Provide the (x, y) coordinate of the cell's center where the given text is located.  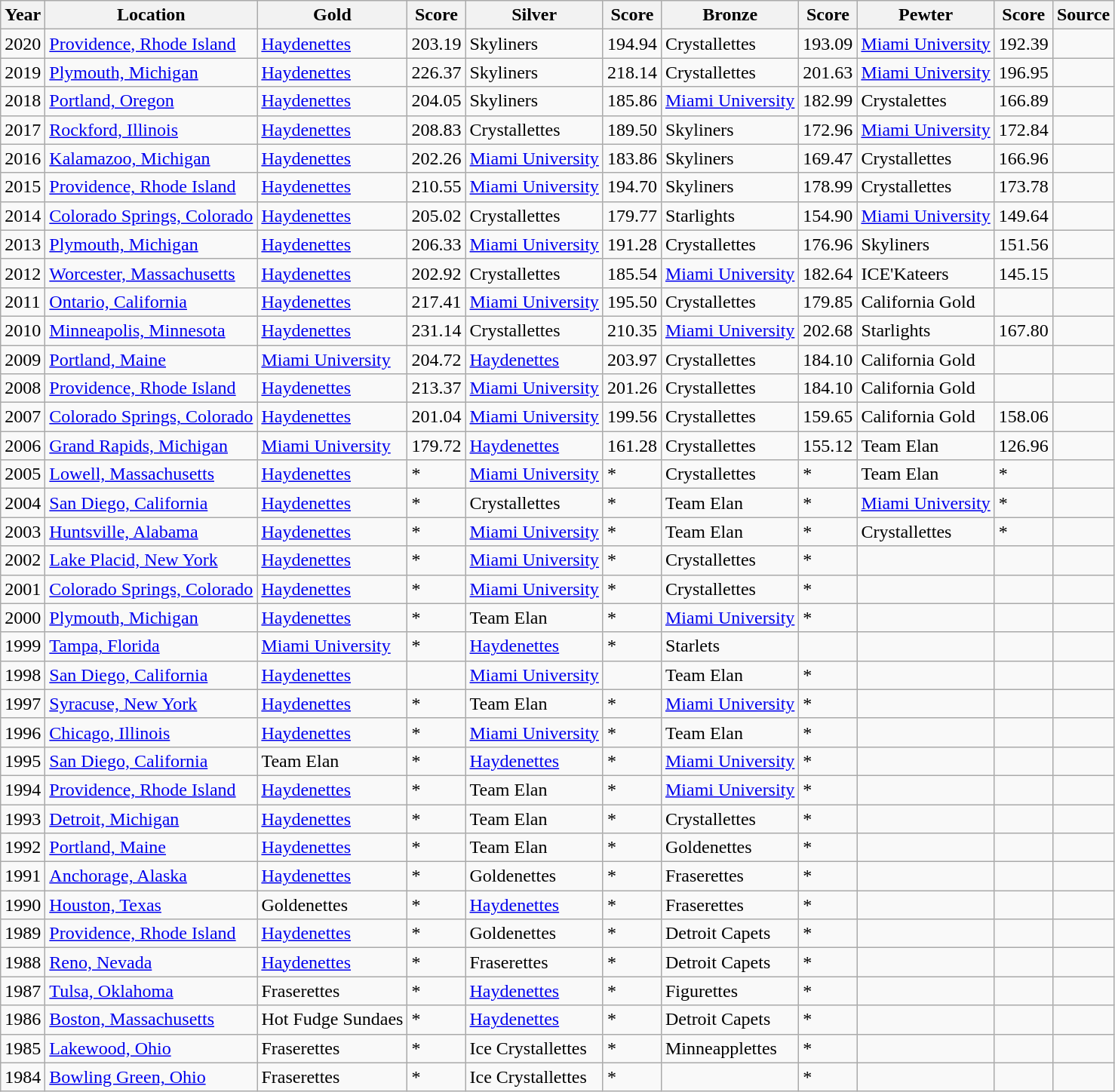
Portland, Oregon (151, 101)
Reno, Nevada (151, 962)
166.96 (1023, 158)
1993 (23, 818)
2006 (23, 446)
199.56 (632, 417)
Rockford, Illinois (151, 130)
169.47 (828, 158)
166.89 (1023, 101)
191.28 (632, 244)
202.92 (436, 273)
2002 (23, 560)
Pewter (926, 15)
217.41 (436, 302)
210.55 (436, 187)
Silver (534, 15)
194.94 (632, 44)
201.26 (632, 388)
202.26 (436, 158)
Lakewood, Ohio (151, 1048)
2001 (23, 589)
2016 (23, 158)
1991 (23, 876)
Tulsa, Oklahoma (151, 991)
2011 (23, 302)
154.90 (828, 216)
2015 (23, 187)
161.28 (632, 446)
1986 (23, 1020)
1996 (23, 732)
206.33 (436, 244)
173.78 (1023, 187)
1992 (23, 848)
126.96 (1023, 446)
Lowell, Massachusetts (151, 474)
202.68 (828, 330)
1994 (23, 790)
2004 (23, 503)
179.77 (632, 216)
218.14 (632, 72)
Chicago, Illinois (151, 732)
1997 (23, 704)
Minneapolis, Minnesota (151, 330)
189.50 (632, 130)
2009 (23, 360)
183.86 (632, 158)
1985 (23, 1048)
192.39 (1023, 44)
196.95 (1023, 72)
Ontario, California (151, 302)
1995 (23, 761)
182.64 (828, 273)
Grand Rapids, Michigan (151, 446)
Boston, Massachusetts (151, 1020)
176.96 (828, 244)
Location (151, 15)
Bronze (730, 15)
145.15 (1023, 273)
159.65 (828, 417)
1990 (23, 905)
1987 (23, 991)
Kalamazoo, Michigan (151, 158)
Tampa, Florida (151, 646)
2010 (23, 330)
Gold (332, 15)
172.96 (828, 130)
179.72 (436, 446)
203.19 (436, 44)
193.09 (828, 44)
Starlets (730, 646)
179.85 (828, 302)
151.56 (1023, 244)
ICE'Kateers (926, 273)
Year (23, 15)
2008 (23, 388)
Source (1083, 15)
210.35 (632, 330)
2013 (23, 244)
226.37 (436, 72)
2017 (23, 130)
203.97 (632, 360)
1998 (23, 675)
201.63 (828, 72)
2014 (23, 216)
231.14 (436, 330)
1988 (23, 962)
182.99 (828, 101)
2007 (23, 417)
Syracuse, New York (151, 704)
185.86 (632, 101)
194.70 (632, 187)
201.04 (436, 417)
213.37 (436, 388)
149.64 (1023, 216)
Anchorage, Alaska (151, 876)
167.80 (1023, 330)
1984 (23, 1077)
178.99 (828, 187)
Houston, Texas (151, 905)
205.02 (436, 216)
155.12 (828, 446)
172.84 (1023, 130)
Hot Fudge Sundaes (332, 1020)
2018 (23, 101)
Figurettes (730, 991)
2005 (23, 474)
204.05 (436, 101)
185.54 (632, 273)
Detroit, Michigan (151, 818)
Crystalettes (926, 101)
Worcester, Massachusetts (151, 273)
Lake Placid, New York (151, 560)
1999 (23, 646)
2003 (23, 532)
Bowling Green, Ohio (151, 1077)
195.50 (632, 302)
204.72 (436, 360)
Huntsville, Alabama (151, 532)
2012 (23, 273)
208.83 (436, 130)
2019 (23, 72)
2020 (23, 44)
1989 (23, 934)
2000 (23, 618)
158.06 (1023, 417)
Minneapplettes (730, 1048)
